Search for the cell housing the specified text and yield its (x, y) center coordinate. 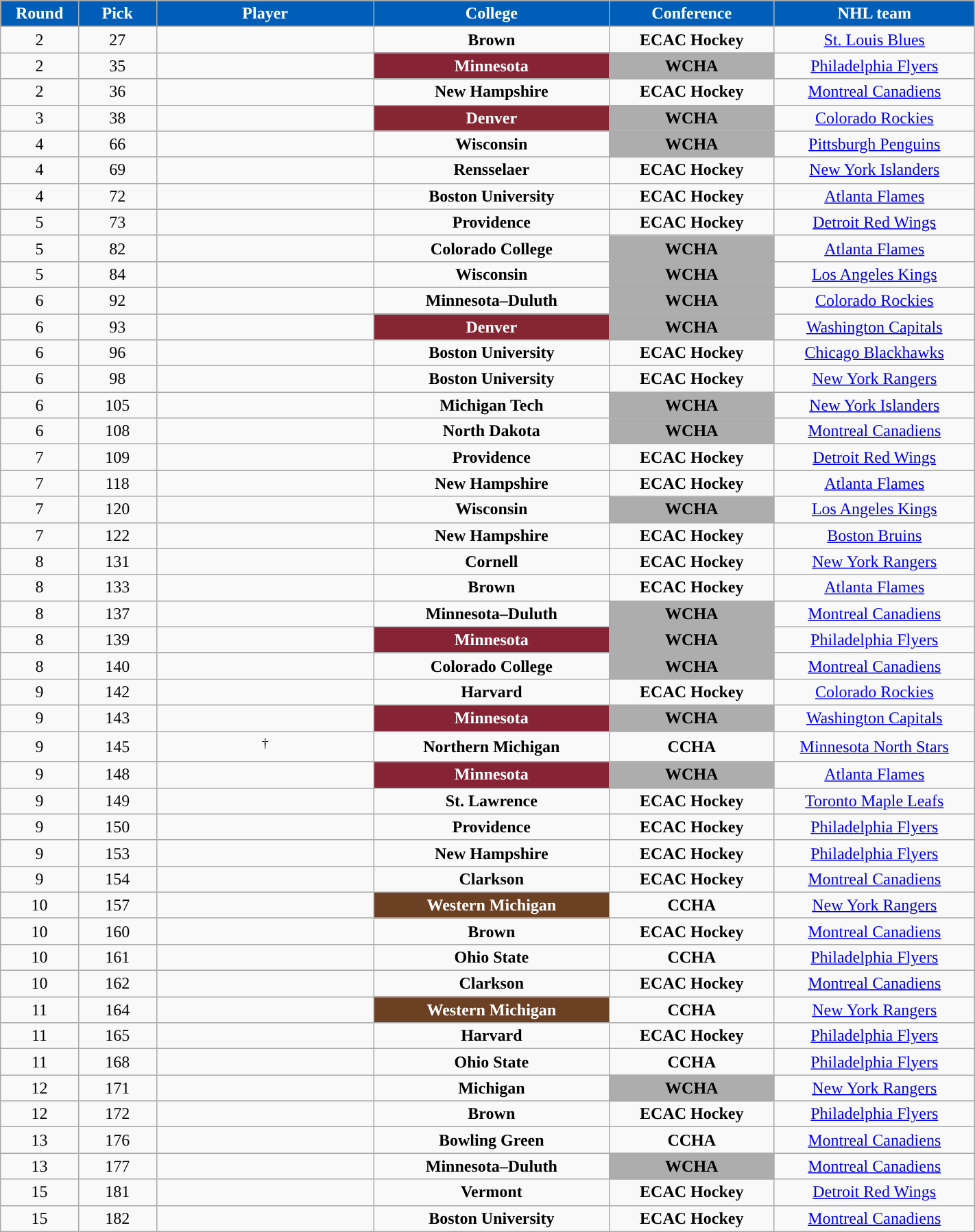
93 (117, 327)
105 (117, 405)
St. Lawrence (491, 801)
143 (117, 718)
Cornell (491, 561)
118 (117, 483)
137 (117, 614)
162 (117, 984)
176 (117, 1140)
Vermont (491, 1192)
Minnesota North Stars (874, 746)
172 (117, 1114)
149 (117, 801)
3 (40, 118)
150 (117, 827)
27 (117, 40)
148 (117, 775)
145 (117, 746)
168 (117, 1062)
66 (117, 144)
Pick (117, 14)
Boston Bruins (874, 535)
NHL team (874, 14)
139 (117, 640)
171 (117, 1088)
154 (117, 879)
182 (117, 1218)
Michigan (491, 1088)
98 (117, 379)
St. Louis Blues (874, 40)
133 (117, 588)
College (491, 14)
Michigan Tech (491, 405)
Round (40, 14)
36 (117, 92)
38 (117, 118)
Northern Michigan (491, 746)
73 (117, 222)
153 (117, 853)
157 (117, 905)
69 (117, 170)
Toronto Maple Leafs (874, 801)
Rensselaer (491, 170)
Pittsburgh Penguins (874, 144)
Player (265, 14)
84 (117, 274)
165 (117, 1036)
122 (117, 535)
120 (117, 509)
181 (117, 1192)
Chicago Blackhawks (874, 353)
177 (117, 1166)
92 (117, 300)
161 (117, 957)
108 (117, 431)
† (265, 746)
Bowling Green (491, 1140)
140 (117, 666)
131 (117, 561)
160 (117, 931)
82 (117, 248)
72 (117, 196)
164 (117, 1010)
Conference (691, 14)
North Dakota (491, 431)
35 (117, 66)
109 (117, 457)
142 (117, 692)
96 (117, 353)
